Pinpoint the cell where the given text exists, returning its [x, y] midpoint coordinate. 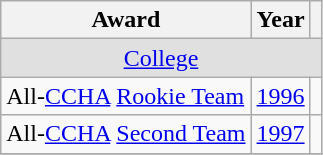
All-CCHA Second Team [126, 134]
Award [126, 20]
1996 [280, 96]
Year [280, 20]
All-CCHA Rookie Team [126, 96]
College [161, 58]
1997 [280, 134]
